Return the (X, Y) coordinate for the center point of the cell that contains the specified text.  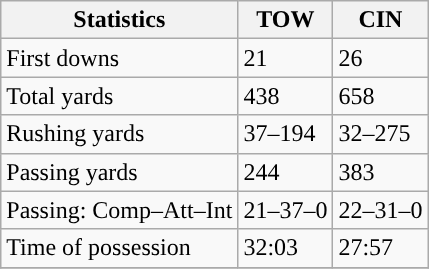
244 (286, 172)
Statistics (120, 20)
26 (380, 58)
658 (380, 96)
22–31–0 (380, 210)
27:57 (380, 248)
Passing: Comp–Att–Int (120, 210)
438 (286, 96)
Passing yards (120, 172)
TOW (286, 20)
Time of possession (120, 248)
21–37–0 (286, 210)
Total yards (120, 96)
21 (286, 58)
32–275 (380, 134)
37–194 (286, 134)
32:03 (286, 248)
383 (380, 172)
First downs (120, 58)
Rushing yards (120, 134)
CIN (380, 20)
